Return (X, Y) of the center of cell containing provided text 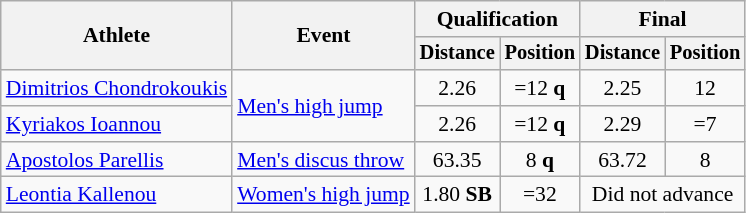
Event (324, 36)
1.80 SB (458, 195)
=7 (705, 124)
8 (705, 160)
Did not advance (662, 195)
2.25 (622, 88)
Final (662, 19)
Dimitrios Chondrokoukis (116, 88)
Women's high jump (324, 195)
63.72 (622, 160)
Men's discus throw (324, 160)
12 (705, 88)
Athlete (116, 36)
Kyriakos Ioannou (116, 124)
Leontia Kallenou (116, 195)
Apostolos Parellis (116, 160)
8 q (540, 160)
Men's high jump (324, 106)
Qualification (498, 19)
2.29 (622, 124)
63.35 (458, 160)
=32 (540, 195)
